Provide the [X, Y] coordinate of the cell's center where the given text is located.  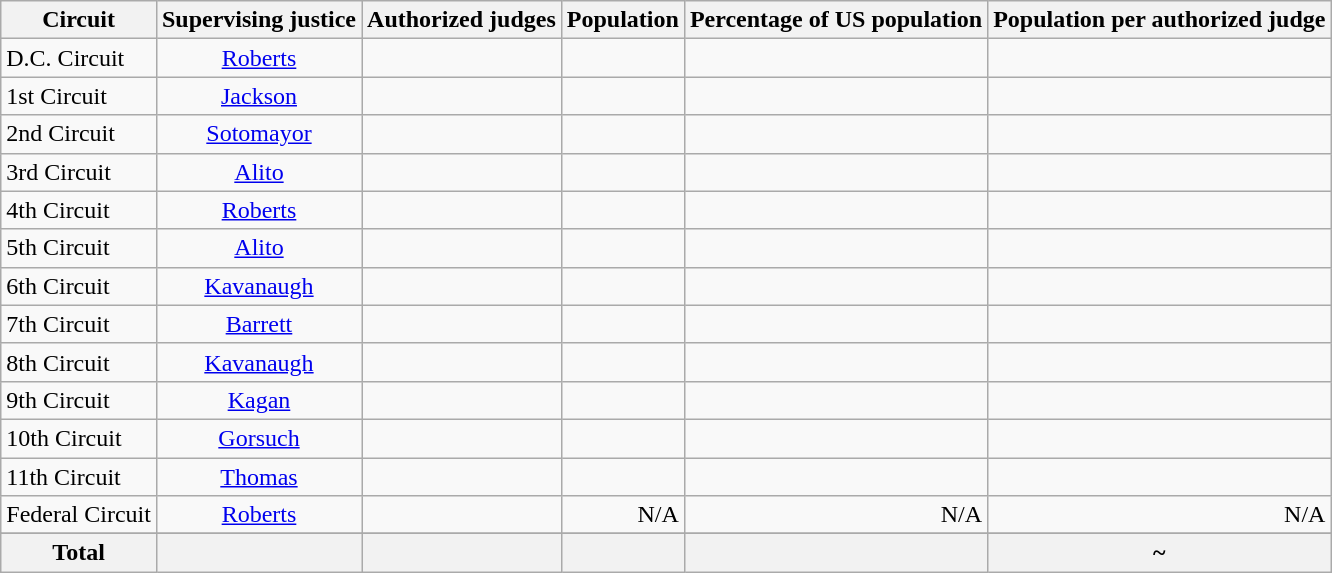
~ [1160, 553]
11th Circuit [79, 477]
D.C. Circuit [79, 58]
3rd Circuit [79, 172]
Percentage of US population [836, 20]
Federal Circuit [79, 515]
Gorsuch [258, 438]
4th Circuit [79, 210]
8th Circuit [79, 362]
5th Circuit [79, 248]
Sotomayor [258, 134]
2nd Circuit [79, 134]
Circuit [79, 20]
Authorized judges [462, 20]
6th Circuit [79, 286]
1st Circuit [79, 96]
Population [622, 20]
Total [79, 553]
10th Circuit [79, 438]
Supervising justice [258, 20]
Kagan [258, 400]
Barrett [258, 324]
Thomas [258, 477]
Population per authorized judge [1160, 20]
Jackson [258, 96]
9th Circuit [79, 400]
7th Circuit [79, 324]
